Pinpoint the cell where the given text exists, returning its [X, Y] midpoint coordinate. 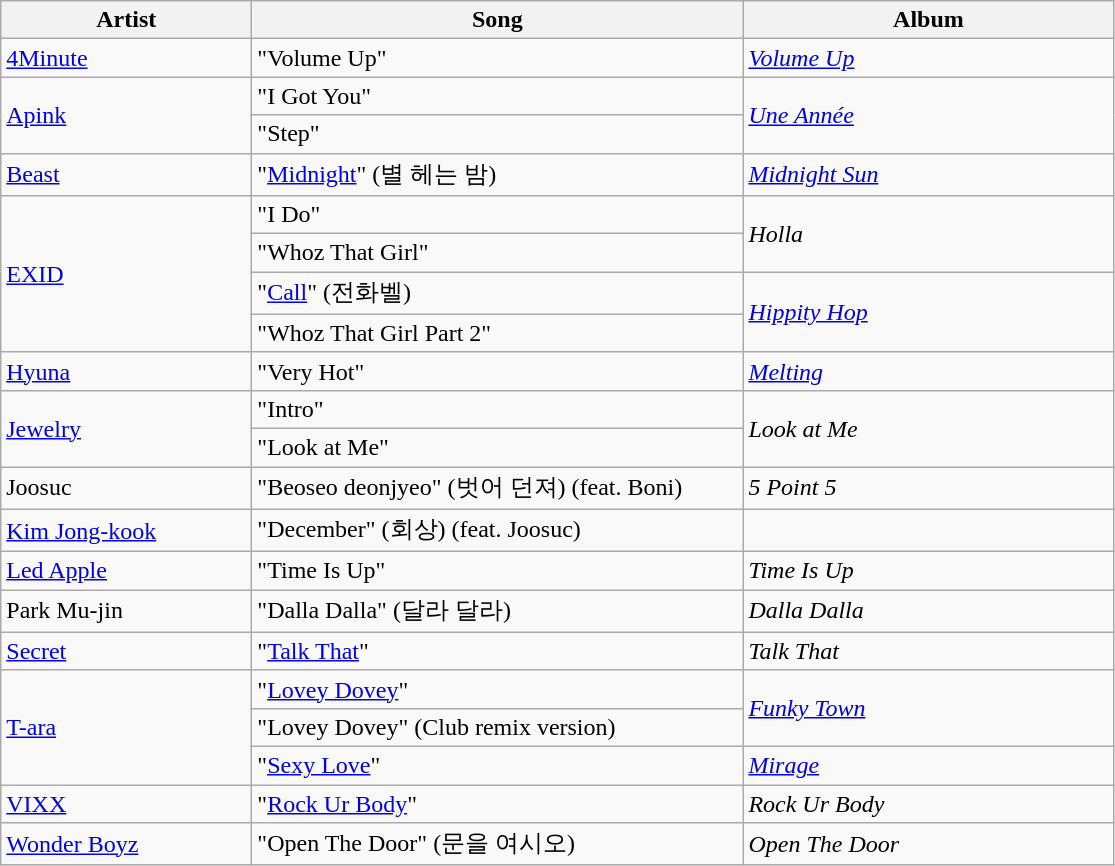
T-ara [126, 727]
Dalla Dalla [928, 612]
Wonder Boyz [126, 844]
Volume Up [928, 58]
"Sexy Love" [498, 765]
Beast [126, 174]
Park Mu-jin [126, 612]
"December" (회상) (feat. Joosuc) [498, 530]
EXID [126, 274]
Look at Me [928, 428]
"Whoz That Girl" [498, 253]
"Open The Door" (문을 여시오) [498, 844]
VIXX [126, 803]
Led Apple [126, 571]
"Dalla Dalla" (달라 달라) [498, 612]
Holla [928, 234]
Secret [126, 651]
4Minute [126, 58]
Talk That [928, 651]
Mirage [928, 765]
"Intro" [498, 409]
"Very Hot" [498, 371]
Melting [928, 371]
"Look at Me" [498, 447]
Une Année [928, 115]
Funky Town [928, 708]
Rock Ur Body [928, 803]
Hyuna [126, 371]
"Midnight" (별 헤는 밤) [498, 174]
Open The Door [928, 844]
"Time Is Up" [498, 571]
Time Is Up [928, 571]
Jewelry [126, 428]
Joosuc [126, 488]
Midnight Sun [928, 174]
"Talk That" [498, 651]
Apink [126, 115]
"Lovey Dovey" [498, 689]
"Step" [498, 134]
"Volume Up" [498, 58]
"I Got You" [498, 96]
Album [928, 20]
Kim Jong-kook [126, 530]
Song [498, 20]
Artist [126, 20]
"Lovey Dovey" (Club remix version) [498, 727]
5 Point 5 [928, 488]
"Rock Ur Body" [498, 803]
"Call" (전화벨) [498, 294]
"I Do" [498, 215]
Hippity Hop [928, 312]
"Whoz That Girl Part 2" [498, 333]
"Beoseo deonjyeo" (벗어 던져) (feat. Boni) [498, 488]
